Scan for the cell matching the given text and deliver its (X, Y) coordinate at center. 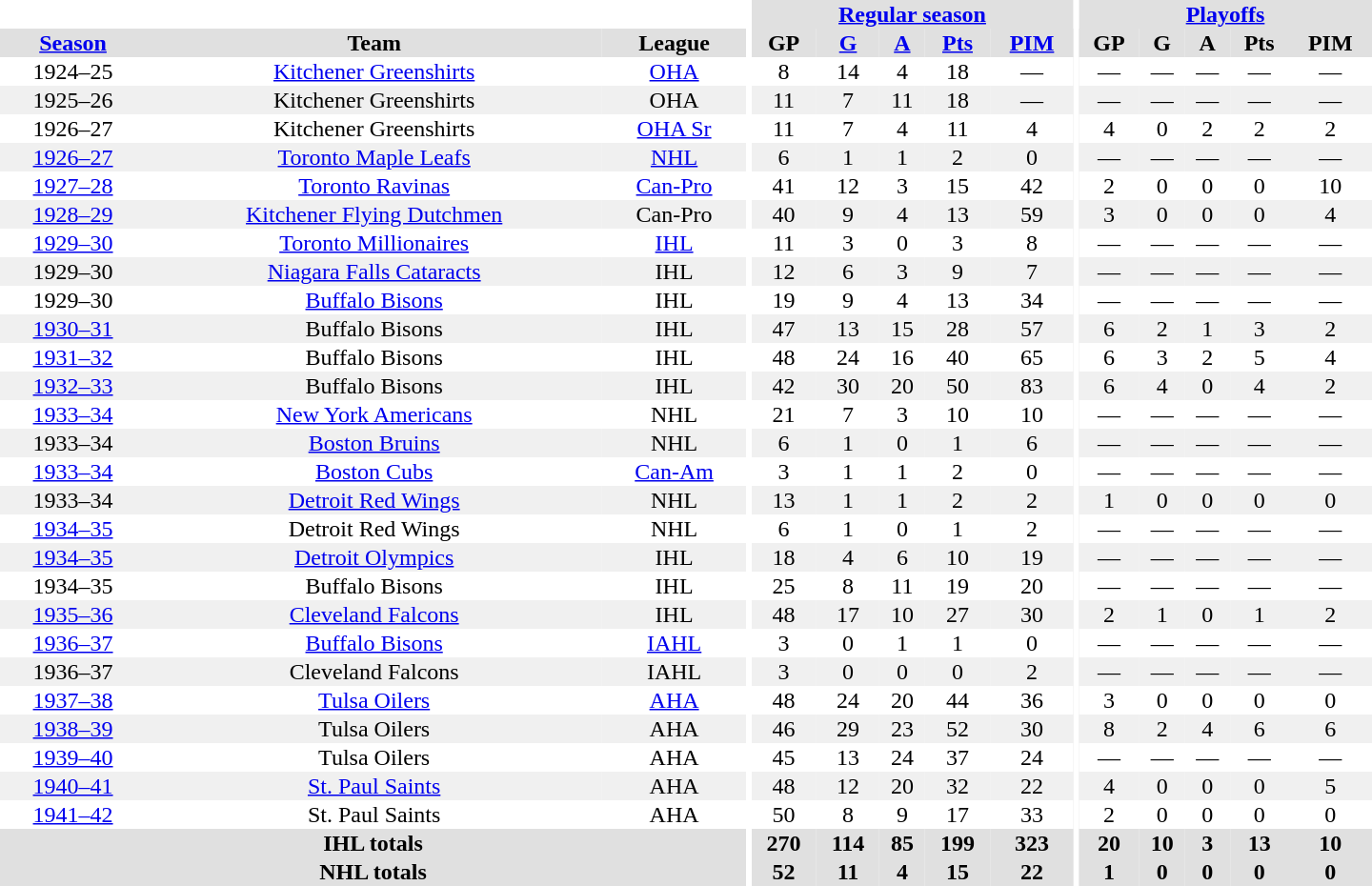
25 (783, 586)
1932–33 (72, 386)
270 (783, 843)
Toronto Ravinas (373, 186)
46 (783, 729)
57 (1031, 329)
23 (902, 729)
Detroit Olympics (373, 557)
36 (1031, 700)
Boston Bruins (373, 443)
32 (958, 786)
Team (373, 43)
Can-Am (675, 472)
59 (1031, 214)
1938–39 (72, 729)
16 (902, 357)
1927–28 (72, 186)
1939–40 (72, 757)
27 (958, 614)
45 (783, 757)
34 (1031, 300)
14 (848, 71)
1940–41 (72, 786)
29 (848, 729)
Niagara Falls Cataracts (373, 272)
Kitchener Flying Dutchmen (373, 214)
85 (902, 843)
League (675, 43)
33 (1031, 815)
323 (1031, 843)
199 (958, 843)
1941–42 (72, 815)
Season (72, 43)
114 (848, 843)
1930–31 (72, 329)
41 (783, 186)
1925–26 (72, 100)
Regular season (912, 14)
Toronto Millionaires (373, 243)
OHA Sr (675, 129)
83 (1031, 386)
1937–38 (72, 700)
Playoffs (1225, 14)
65 (1031, 357)
IHL totals (373, 843)
37 (958, 757)
NHL totals (373, 872)
1924–25 (72, 71)
1931–32 (72, 357)
1935–36 (72, 614)
Toronto Maple Leafs (373, 157)
New York Americans (373, 414)
Boston Cubs (373, 472)
21 (783, 414)
47 (783, 329)
28 (958, 329)
44 (958, 700)
1928–29 (72, 214)
